Return the (X, Y) coordinate for the center point of the cell that contains the specified text.  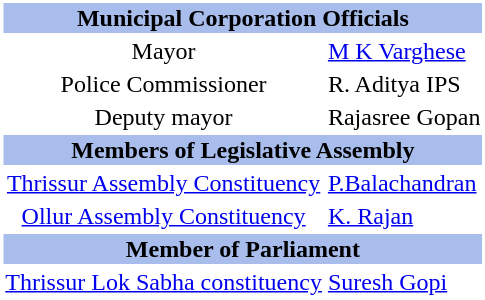
Mayor (164, 51)
Rajasree Gopan (404, 117)
Municipal Corporation Officials (243, 18)
R. Aditya IPS (404, 84)
P.Balachandran (404, 183)
Suresh Gopi (404, 282)
Member of Parliament (243, 249)
Ollur Assembly Constituency (164, 216)
M K Varghese (404, 51)
Members of Legislative Assembly (243, 150)
Thrissur Assembly Constituency (164, 183)
K. Rajan (404, 216)
Police Commissioner (164, 84)
Thrissur Lok Sabha constituency (164, 282)
Deputy mayor (164, 117)
